Pinpoint the cell where the given text exists, returning its (x, y) midpoint coordinate. 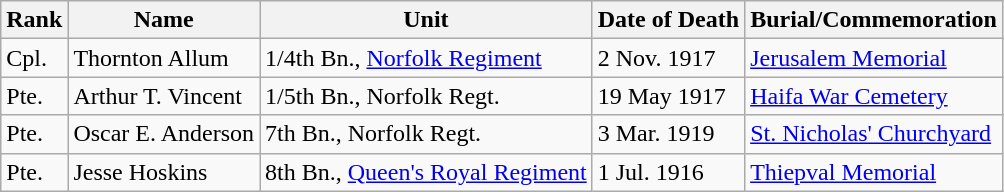
Unit (426, 20)
Jerusalem Memorial (874, 58)
19 May 1917 (668, 96)
Thornton Allum (164, 58)
Burial/Commemoration (874, 20)
7th Bn., Norfolk Regt. (426, 134)
1 Jul. 1916 (668, 172)
1/5th Bn., Norfolk Regt. (426, 96)
1/4th Bn., Norfolk Regiment (426, 58)
Haifa War Cemetery (874, 96)
Arthur T. Vincent (164, 96)
2 Nov. 1917 (668, 58)
Jesse Hoskins (164, 172)
Date of Death (668, 20)
Name (164, 20)
Thiepval Memorial (874, 172)
Rank (34, 20)
Oscar E. Anderson (164, 134)
3 Mar. 1919 (668, 134)
St. Nicholas' Churchyard (874, 134)
Cpl. (34, 58)
8th Bn., Queen's Royal Regiment (426, 172)
